Determine the [x, y] coordinate at the center of the cell enclosing the given text.  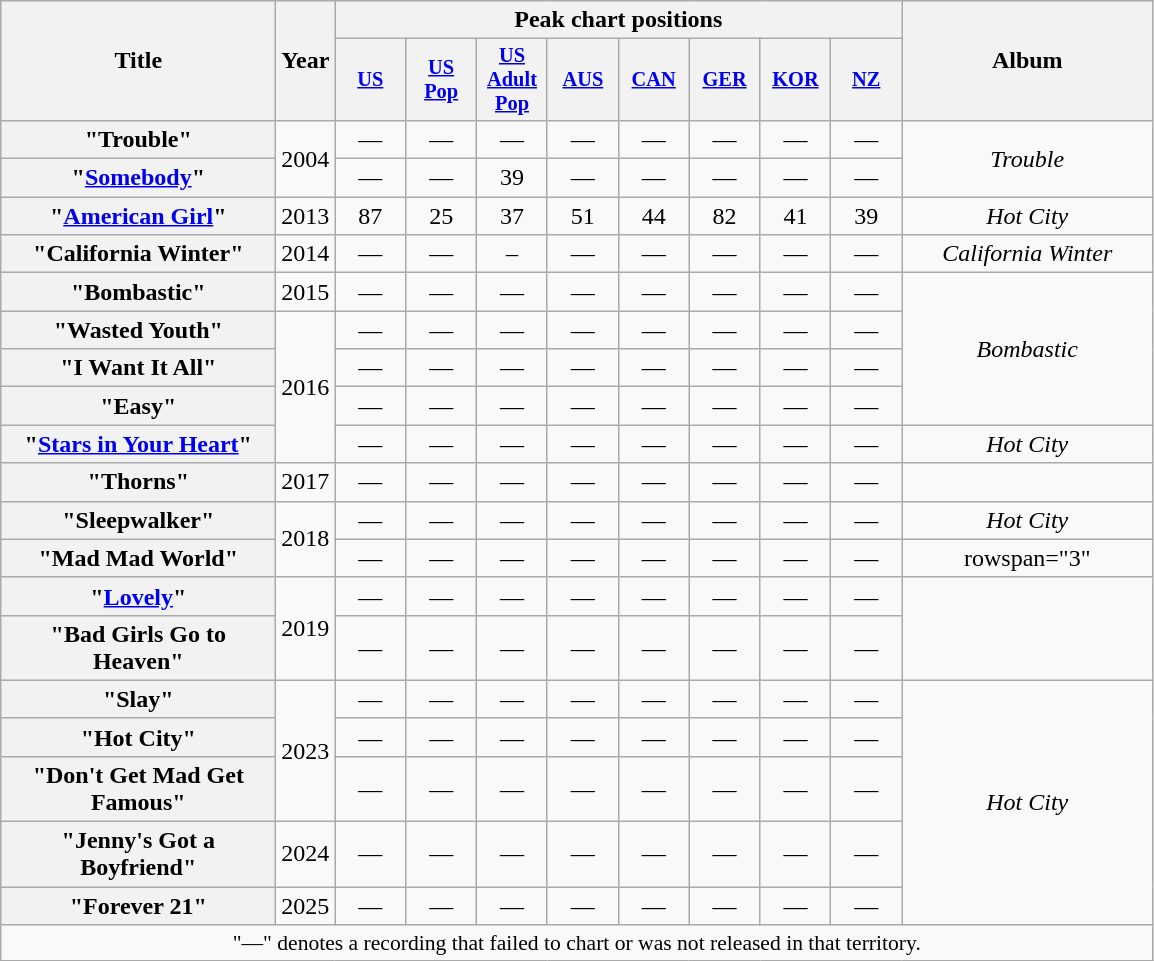
NZ [866, 80]
"—" denotes a recording that failed to chart or was not released in that territory. [577, 943]
"Bombastic" [138, 292]
82 [724, 216]
rowspan="3" [1028, 558]
"I Want It All" [138, 368]
"Stars in Your Heart" [138, 444]
2013 [306, 216]
2023 [306, 750]
2014 [306, 254]
"Don't Get Mad Get Famous" [138, 788]
25 [442, 216]
California Winter [1028, 254]
US Pop [442, 80]
"Trouble" [138, 139]
Album [1028, 61]
"Easy" [138, 406]
"Lovely" [138, 596]
"Hot City" [138, 737]
"Wasted Youth" [138, 330]
"Forever 21" [138, 906]
"Somebody" [138, 178]
87 [370, 216]
Peak chart positions [618, 20]
2004 [306, 158]
"Mad Mad World" [138, 558]
"Bad Girls Go to Heaven" [138, 648]
"Jenny's Got a Boyfriend" [138, 854]
2015 [306, 292]
2018 [306, 539]
KOR [796, 80]
AUS [582, 80]
44 [654, 216]
2016 [306, 387]
Title [138, 61]
2017 [306, 482]
Bombastic [1028, 349]
"Sleepwalker" [138, 520]
"American Girl" [138, 216]
2024 [306, 854]
Trouble [1028, 158]
37 [512, 216]
41 [796, 216]
– [512, 254]
Year [306, 61]
CAN [654, 80]
USAdultPop [512, 80]
"Slay" [138, 699]
2019 [306, 628]
"Thorns" [138, 482]
51 [582, 216]
GER [724, 80]
"California Winter" [138, 254]
2025 [306, 906]
US [370, 80]
